Return the [X, Y] coordinate for the center point of the cell that contains the specified text.  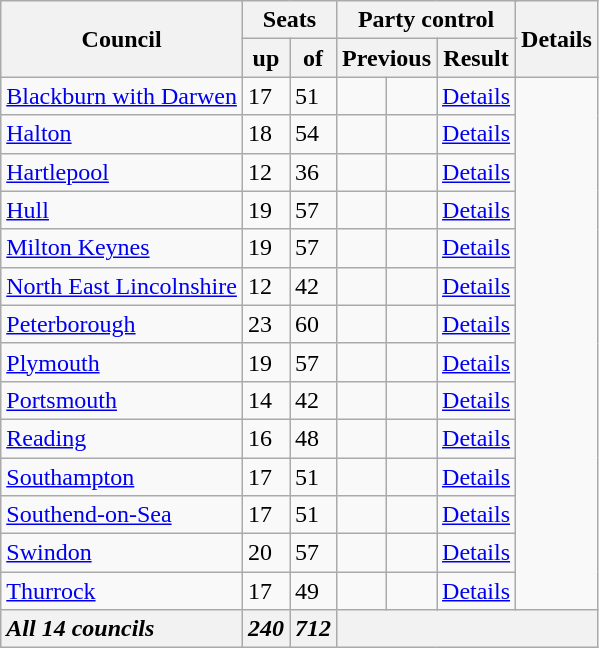
Reading [122, 438]
Milton Keynes [122, 248]
60 [314, 324]
Southend-on-Sea [122, 515]
of [314, 58]
Party control [426, 20]
16 [266, 438]
Swindon [122, 553]
Hull [122, 210]
49 [314, 591]
20 [266, 553]
240 [266, 629]
Previous [387, 58]
54 [314, 134]
712 [314, 629]
Plymouth [122, 362]
Thurrock [122, 591]
18 [266, 134]
23 [266, 324]
Seats [289, 20]
up [266, 58]
Peterborough [122, 324]
North East Lincolnshire [122, 286]
Southampton [122, 477]
Blackburn with Darwen [122, 96]
All 14 councils [122, 629]
14 [266, 400]
Council [122, 39]
Portsmouth [122, 400]
36 [314, 172]
Result [476, 58]
Halton [122, 134]
Hartlepool [122, 172]
48 [314, 438]
